Provide the (x, y) coordinate of the cell's center where the given text is located.  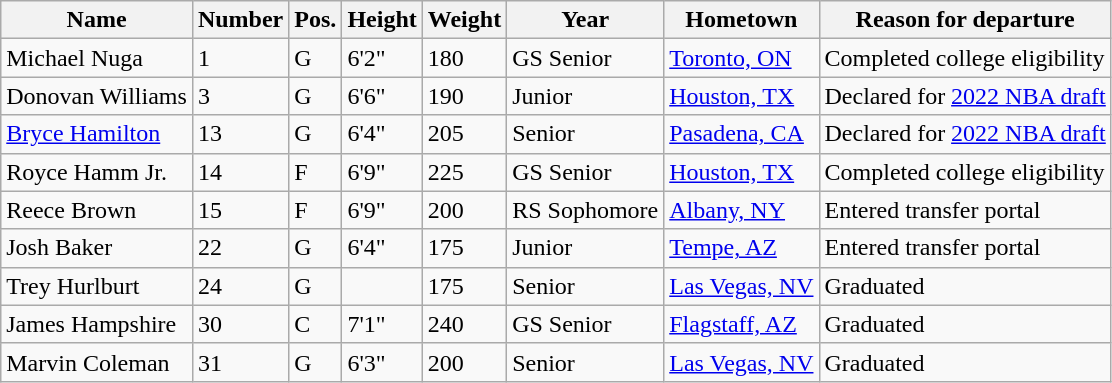
22 (240, 248)
225 (464, 172)
180 (464, 58)
205 (464, 134)
Bryce Hamilton (97, 134)
6'3" (382, 362)
Number (240, 20)
13 (240, 134)
1 (240, 58)
240 (464, 324)
Marvin Coleman (97, 362)
190 (464, 96)
Pasadena, CA (742, 134)
Josh Baker (97, 248)
Reece Brown (97, 210)
James Hampshire (97, 324)
Albany, NY (742, 210)
31 (240, 362)
7'1" (382, 324)
RS Sophomore (586, 210)
30 (240, 324)
15 (240, 210)
Year (586, 20)
Donovan Williams (97, 96)
Trey Hurlburt (97, 286)
Name (97, 20)
Tempe, AZ (742, 248)
Toronto, ON (742, 58)
C (316, 324)
24 (240, 286)
Weight (464, 20)
Reason for departure (965, 20)
14 (240, 172)
Flagstaff, AZ (742, 324)
6'6" (382, 96)
6'2" (382, 58)
Pos. (316, 20)
Michael Nuga (97, 58)
Height (382, 20)
Royce Hamm Jr. (97, 172)
Hometown (742, 20)
3 (240, 96)
